Capture the cell that displays the provided text and extract its [x, y] central coordinate. 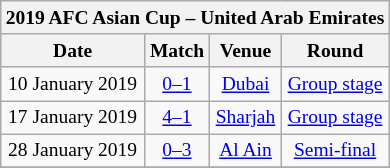
Match [177, 50]
Round [335, 50]
Dubai [246, 84]
0–3 [177, 150]
Semi-final [335, 150]
Sharjah [246, 118]
4–1 [177, 118]
10 January 2019 [72, 84]
Al Ain [246, 150]
Date [72, 50]
28 January 2019 [72, 150]
17 January 2019 [72, 118]
2019 AFC Asian Cup – United Arab Emirates [195, 18]
Venue [246, 50]
0–1 [177, 84]
